Search for the cell housing the specified text and yield its [x, y] center coordinate. 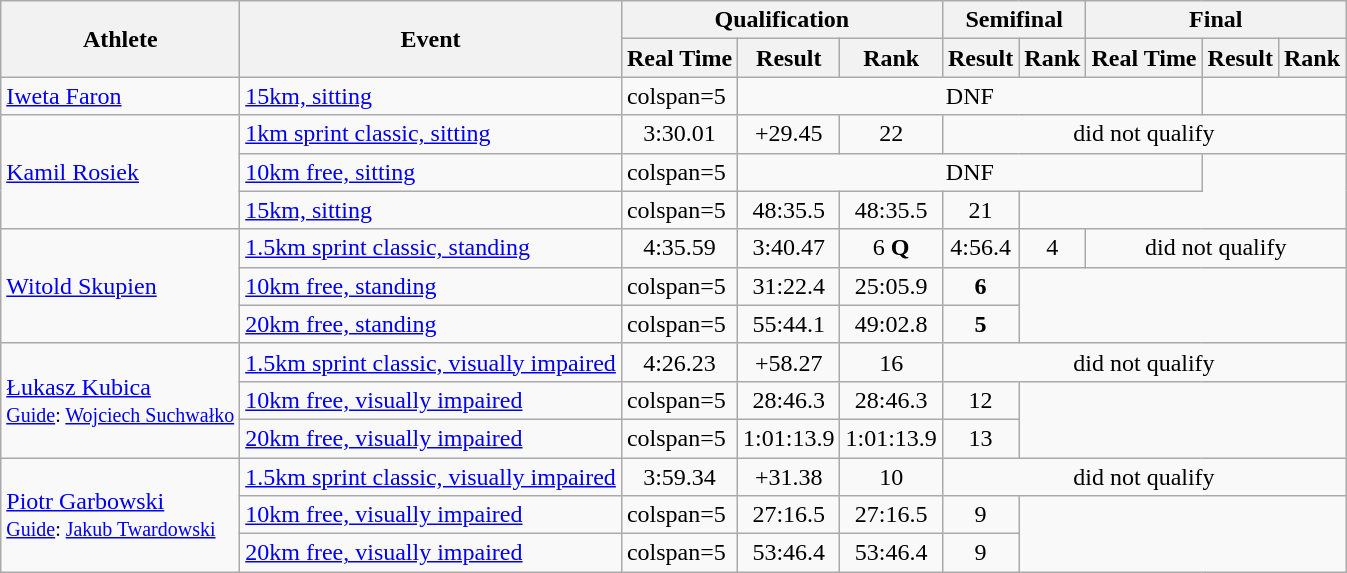
55:44.1 [789, 324]
5 [980, 324]
31:22.4 [789, 286]
Event [431, 39]
25:05.9 [891, 286]
3:40.47 [789, 248]
Semifinal [1014, 20]
+29.45 [789, 134]
49:02.8 [891, 324]
Qualification [782, 20]
Witold Skupien [120, 286]
Piotr GarbowskiGuide: Jakub Twardowski [120, 515]
4:26.23 [679, 362]
3:30.01 [679, 134]
4 [1052, 248]
16 [891, 362]
13 [980, 438]
10km free, standing [431, 286]
6 [980, 286]
Iweta Faron [120, 96]
6 Q [891, 248]
3:59.34 [679, 477]
Athlete [120, 39]
+31.38 [789, 477]
22 [891, 134]
Final [1216, 20]
+58.27 [789, 362]
20km free, standing [431, 324]
Kamil Rosiek [120, 172]
4:56.4 [980, 248]
10 [891, 477]
1km sprint classic, sitting [431, 134]
Łukasz KubicaGuide: Wojciech Suchwałko [120, 400]
21 [980, 210]
4:35.59 [679, 248]
12 [980, 400]
1.5km sprint classic, standing [431, 248]
10km free, sitting [431, 172]
